Find where the given text appears and provide that cell's center as [x, y] coordinate. 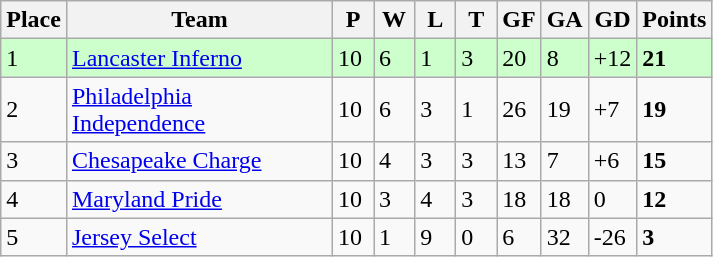
21 [674, 58]
GA [564, 20]
Jersey Select [199, 237]
T [476, 20]
Chesapeake Charge [199, 161]
12 [674, 199]
+6 [612, 161]
Team [199, 20]
Maryland Pride [199, 199]
+12 [612, 58]
15 [674, 161]
-26 [612, 237]
8 [564, 58]
32 [564, 237]
Place [34, 20]
L [436, 20]
26 [519, 110]
W [394, 20]
P [354, 20]
Philadelphia Independence [199, 110]
13 [519, 161]
+7 [612, 110]
GD [612, 20]
Points [674, 20]
GF [519, 20]
20 [519, 58]
9 [436, 237]
7 [564, 161]
5 [34, 237]
2 [34, 110]
Lancaster Inferno [199, 58]
